Pinpoint the cell where the given text exists, returning its [X, Y] midpoint coordinate. 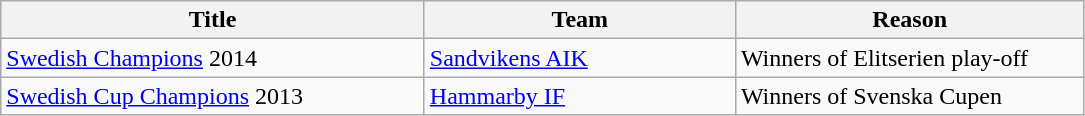
Title [213, 20]
Winners of Elitserien play-off [910, 58]
Swedish Champions 2014 [213, 58]
Team [580, 20]
Reason [910, 20]
Hammarby IF [580, 96]
Winners of Svenska Cupen [910, 96]
Sandvikens AIK [580, 58]
Swedish Cup Champions 2013 [213, 96]
